Output the [x, y] coordinate of the center of the cell containing the given text.  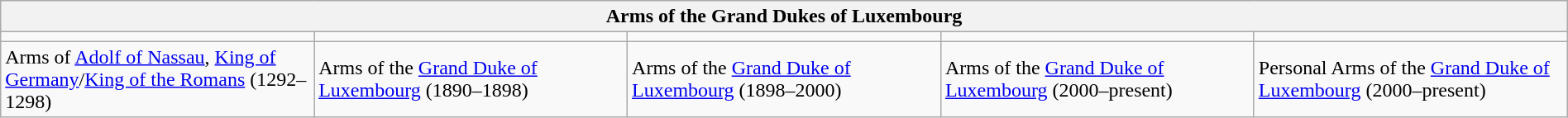
Personal Arms of the Grand Duke of Luxembourg (2000–present) [1411, 79]
Arms of the Grand Duke of Luxembourg (1890–1898) [471, 79]
Arms of Adolf of Nassau, King of Germany/King of the Romans (1292–1298) [157, 79]
Arms of the Grand Duke of Luxembourg (1898–2000) [784, 79]
Arms of the Grand Dukes of Luxembourg [784, 17]
Arms of the Grand Duke of Luxembourg (2000–present) [1097, 79]
